Pinpoint the cell where the given text exists, returning its (X, Y) midpoint coordinate. 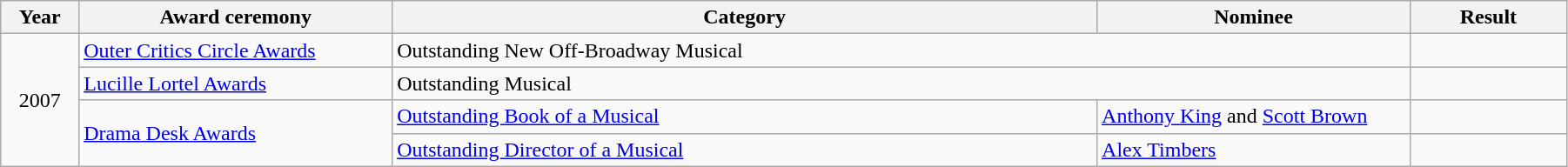
Anthony King and Scott Brown (1254, 117)
Outstanding Director of a Musical (745, 150)
Outstanding Book of a Musical (745, 117)
Outer Critics Circle Awards (236, 50)
Drama Desk Awards (236, 133)
Category (745, 17)
Lucille Lortel Awards (236, 83)
Result (1488, 17)
2007 (40, 100)
Outstanding New Off-Broadway Musical (901, 50)
Year (40, 17)
Alex Timbers (1254, 150)
Outstanding Musical (901, 83)
Nominee (1254, 17)
Award ceremony (236, 17)
